Return (X, Y) of the center of cell containing provided text 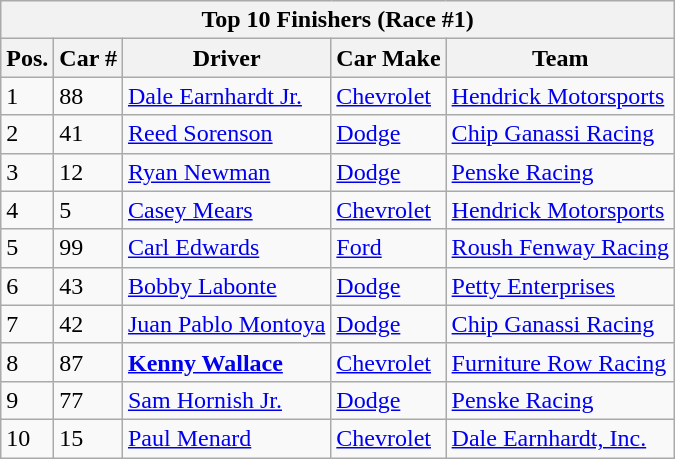
Petty Enterprises (560, 286)
Kenny Wallace (226, 362)
10 (28, 438)
88 (88, 96)
Sam Hornish Jr. (226, 400)
Juan Pablo Montoya (226, 324)
Car # (88, 58)
1 (28, 96)
Team (560, 58)
Reed Sorenson (226, 134)
Carl Edwards (226, 248)
Bobby Labonte (226, 286)
Ryan Newman (226, 172)
7 (28, 324)
3 (28, 172)
99 (88, 248)
Top 10 Finishers (Race #1) (338, 20)
15 (88, 438)
Driver (226, 58)
Pos. (28, 58)
Ford (388, 248)
6 (28, 286)
Roush Fenway Racing (560, 248)
Furniture Row Racing (560, 362)
Car Make (388, 58)
Dale Earnhardt, Inc. (560, 438)
Paul Menard (226, 438)
8 (28, 362)
42 (88, 324)
9 (28, 400)
12 (88, 172)
Dale Earnhardt Jr. (226, 96)
77 (88, 400)
43 (88, 286)
87 (88, 362)
4 (28, 210)
41 (88, 134)
Casey Mears (226, 210)
2 (28, 134)
